Scan for the cell matching the given text and deliver its (x, y) coordinate at center. 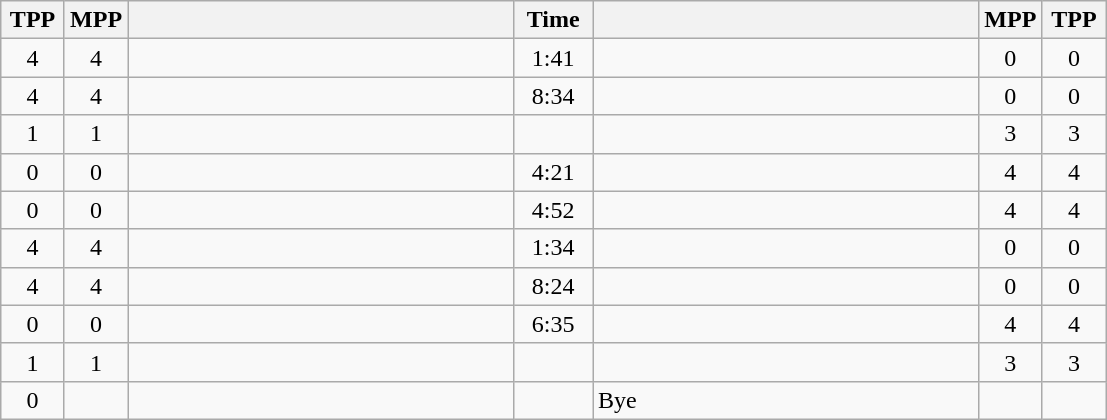
Bye (785, 400)
6:35 (554, 324)
1:34 (554, 248)
1:41 (554, 58)
8:24 (554, 286)
4:21 (554, 172)
Time (554, 20)
8:34 (554, 96)
4:52 (554, 210)
